Capture the cell that displays the provided text and extract its [x, y] central coordinate. 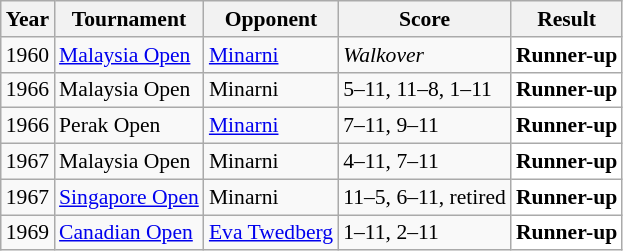
Walkover [424, 55]
Result [566, 19]
1960 [28, 55]
4–11, 7–11 [424, 162]
5–11, 11–8, 1–11 [424, 90]
7–11, 9–11 [424, 126]
Perak Open [129, 126]
Singapore Open [129, 197]
11–5, 6–11, retired [424, 197]
Canadian Open [129, 233]
Eva Twedberg [271, 233]
1–11, 2–11 [424, 233]
Tournament [129, 19]
Score [424, 19]
Year [28, 19]
1969 [28, 233]
Opponent [271, 19]
